Output the (X, Y) coordinate of the center of the cell containing the given text.  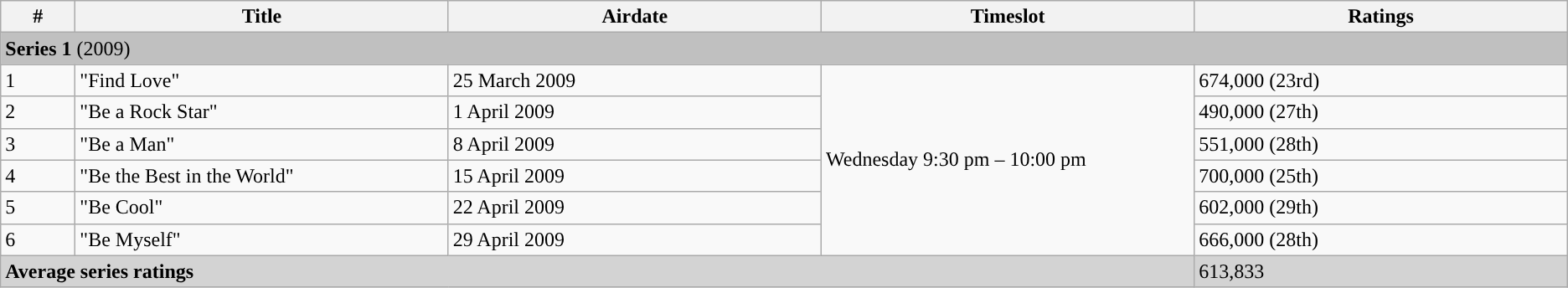
5 (39, 208)
Title (261, 17)
2 (39, 112)
"Be Cool" (261, 208)
22 April 2009 (635, 208)
29 April 2009 (635, 239)
Series 1 (2009) (784, 49)
602,000 (29th) (1380, 208)
"Be the Best in the World" (261, 176)
1 (39, 80)
Average series ratings (598, 271)
4 (39, 176)
"Be Myself" (261, 239)
"Be a Rock Star" (261, 112)
15 April 2009 (635, 176)
"Be a Man" (261, 144)
Timeslot (1007, 17)
Wednesday 9:30 pm – 10:00 pm (1007, 160)
8 April 2009 (635, 144)
551,000 (28th) (1380, 144)
6 (39, 239)
666,000 (28th) (1380, 239)
490,000 (27th) (1380, 112)
613,833 (1380, 271)
1 April 2009 (635, 112)
"Find Love" (261, 80)
Ratings (1380, 17)
3 (39, 144)
# (39, 17)
674,000 (23rd) (1380, 80)
Airdate (635, 17)
25 March 2009 (635, 80)
700,000 (25th) (1380, 176)
